Return (x, y) of the center of cell containing provided text 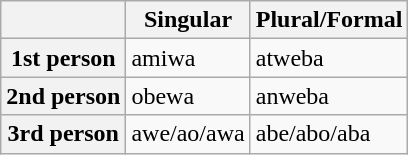
Singular (188, 20)
anweba (329, 96)
3rd person (64, 134)
Plural/Formal (329, 20)
2nd person (64, 96)
atweba (329, 58)
1st person (64, 58)
awe/ao/awa (188, 134)
obewa (188, 96)
abe/abo/aba (329, 134)
amiwa (188, 58)
